Extract the [X, Y] coordinate from the center of the cell holding the provided text.  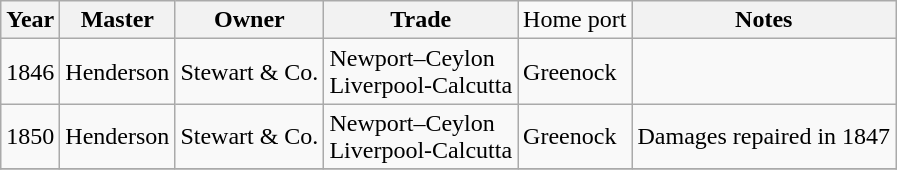
1846 [30, 72]
1850 [30, 136]
Trade [421, 20]
Year [30, 20]
Master [118, 20]
Owner [250, 20]
Damages repaired in 1847 [764, 136]
Notes [764, 20]
Home port [575, 20]
